Output the [x, y] coordinate of the center of the cell containing the given text.  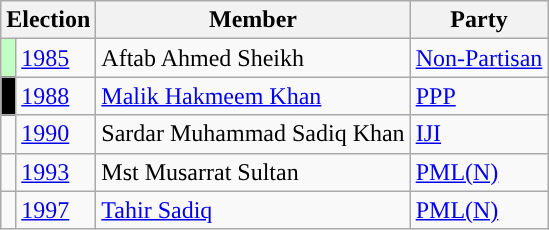
PPP [479, 96]
Malik Hakmeem Khan [253, 96]
Sardar Muhammad Sadiq Khan [253, 134]
1990 [56, 134]
IJI [479, 134]
1993 [56, 172]
Mst Musarrat Sultan [253, 172]
Tahir Sadiq [253, 210]
Party [479, 20]
Election [48, 20]
1985 [56, 58]
Aftab Ahmed Sheikh [253, 58]
Member [253, 20]
1988 [56, 96]
Non-Partisan [479, 58]
1997 [56, 210]
